For the text-containing cell, return its midpoint in (x, y) coordinate format. 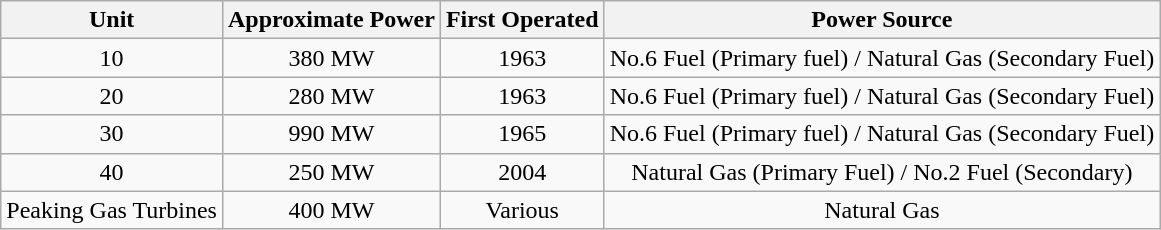
40 (112, 172)
Power Source (882, 20)
1965 (522, 134)
990 MW (331, 134)
280 MW (331, 96)
2004 (522, 172)
20 (112, 96)
30 (112, 134)
400 MW (331, 210)
Peaking Gas Turbines (112, 210)
Natural Gas (Primary Fuel) / No.2 Fuel (Secondary) (882, 172)
First Operated (522, 20)
380 MW (331, 58)
250 MW (331, 172)
Various (522, 210)
10 (112, 58)
Natural Gas (882, 210)
Approximate Power (331, 20)
Unit (112, 20)
